Find where the given text appears and provide that cell's center as (X, Y) coordinate. 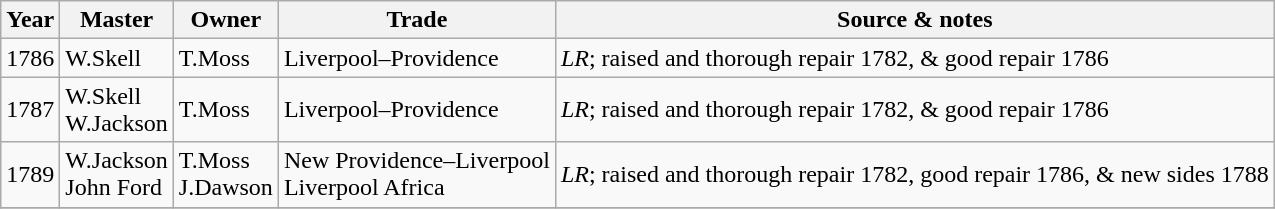
New Providence–LiverpoolLiverpool Africa (416, 174)
1789 (30, 174)
T.MossJ.Dawson (226, 174)
W.JacksonJohn Ford (117, 174)
Master (117, 20)
Year (30, 20)
W.Skell (117, 58)
LR; raised and thorough repair 1782, good repair 1786, & new sides 1788 (914, 174)
Trade (416, 20)
1786 (30, 58)
1787 (30, 110)
W.SkellW.Jackson (117, 110)
Source & notes (914, 20)
Owner (226, 20)
